Detect which cell encompasses the target text, then output its [X, Y] center coordinate. 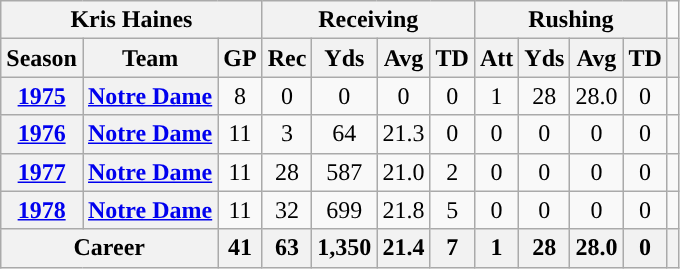
64 [344, 134]
1978 [42, 210]
32 [287, 210]
Rushing [570, 20]
3 [287, 134]
21.3 [404, 134]
Kris Haines [132, 20]
5 [452, 210]
587 [344, 172]
41 [240, 248]
8 [240, 96]
Rec [287, 58]
Receiving [368, 20]
GP [240, 58]
63 [287, 248]
21.0 [404, 172]
699 [344, 210]
2 [452, 172]
Att [496, 58]
1975 [42, 96]
21.8 [404, 210]
1,350 [344, 248]
1977 [42, 172]
Team [150, 58]
1976 [42, 134]
Career [110, 248]
7 [452, 248]
21.4 [404, 248]
Season [42, 58]
